From the cell containing the given text, extract its center point as (x, y) coordinate. 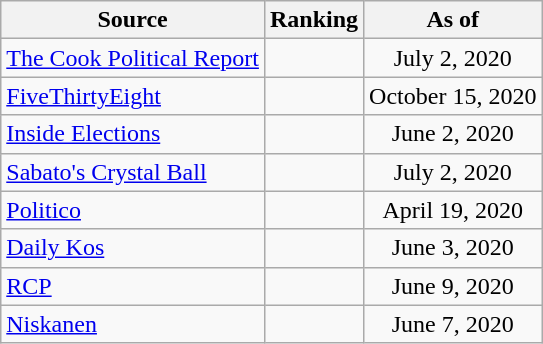
The Cook Political Report (133, 58)
FiveThirtyEight (133, 96)
April 19, 2020 (453, 210)
June 7, 2020 (453, 324)
October 15, 2020 (453, 96)
Daily Kos (133, 248)
June 2, 2020 (453, 134)
Ranking (314, 20)
As of (453, 20)
RCP (133, 286)
Inside Elections (133, 134)
June 9, 2020 (453, 286)
Source (133, 20)
Politico (133, 210)
June 3, 2020 (453, 248)
Niskanen (133, 324)
Sabato's Crystal Ball (133, 172)
